Pinpoint the cell where the given text exists, returning its (X, Y) midpoint coordinate. 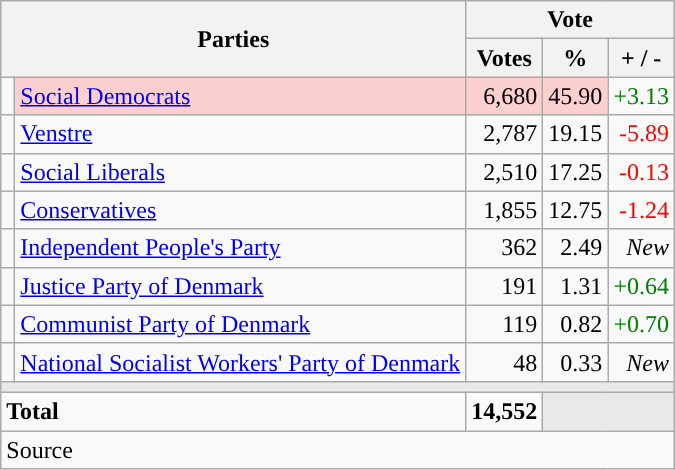
48 (504, 362)
0.82 (576, 324)
1,855 (504, 210)
-0.13 (642, 172)
6,680 (504, 96)
Social Democrats (240, 96)
14,552 (504, 411)
+0.70 (642, 324)
Justice Party of Denmark (240, 286)
Votes (504, 58)
119 (504, 324)
Source (338, 449)
191 (504, 286)
Total (234, 411)
1.31 (576, 286)
+ / - (642, 58)
Communist Party of Denmark (240, 324)
0.33 (576, 362)
+0.64 (642, 286)
Conservatives (240, 210)
19.15 (576, 134)
-5.89 (642, 134)
2,510 (504, 172)
17.25 (576, 172)
National Socialist Workers' Party of Denmark (240, 362)
-1.24 (642, 210)
% (576, 58)
Social Liberals (240, 172)
+3.13 (642, 96)
12.75 (576, 210)
Independent People's Party (240, 248)
Vote (570, 20)
Parties (234, 39)
2.49 (576, 248)
Venstre (240, 134)
2,787 (504, 134)
362 (504, 248)
45.90 (576, 96)
